Pinpoint the cell where the given text exists, returning its [X, Y] midpoint coordinate. 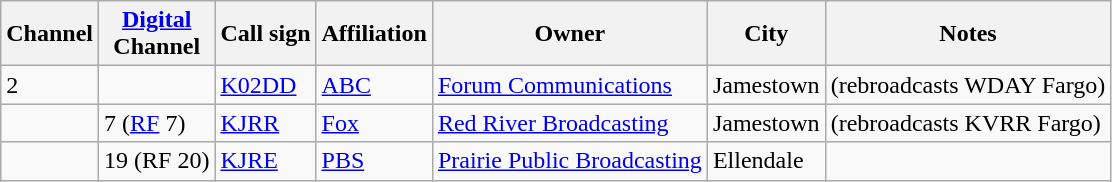
ABC [374, 85]
Fox [374, 123]
KJRR [266, 123]
(rebroadcasts KVRR Fargo) [968, 123]
Channel [50, 34]
Forum Communications [570, 85]
KJRE [266, 161]
(rebroadcasts WDAY Fargo) [968, 85]
DigitalChannel [157, 34]
Owner [570, 34]
2 [50, 85]
Affiliation [374, 34]
7 (RF 7) [157, 123]
Ellendale [766, 161]
City [766, 34]
Call sign [266, 34]
Notes [968, 34]
PBS [374, 161]
19 (RF 20) [157, 161]
K02DD [266, 85]
Red River Broadcasting [570, 123]
Prairie Public Broadcasting [570, 161]
